Return the [X, Y] coordinate for the center point of the cell that contains the specified text.  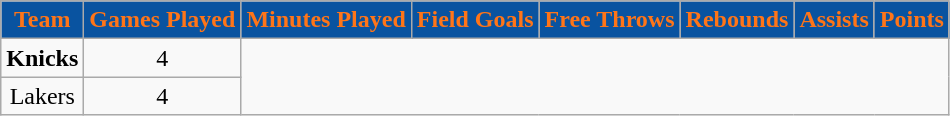
Team [42, 20]
Field Goals [475, 20]
Games Played [162, 20]
Free Throws [610, 20]
Lakers [42, 96]
Assists [834, 20]
Points [912, 20]
Knicks [42, 58]
Minutes Played [326, 20]
Rebounds [737, 20]
